Search for the cell housing the specified text and yield its [x, y] center coordinate. 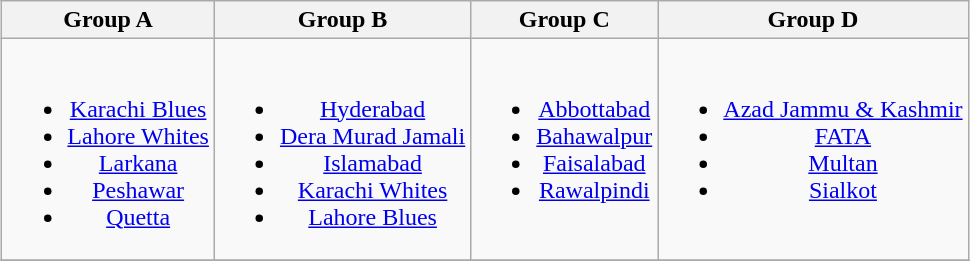
Group A [108, 20]
Group B [342, 20]
HyderabadDera Murad JamaliIslamabadKarachi WhitesLahore Blues [342, 150]
Group C [564, 20]
Karachi BluesLahore WhitesLarkanaPeshawarQuetta [108, 150]
Group D [813, 20]
AbbottabadBahawalpurFaisalabadRawalpindi [564, 150]
Azad Jammu & KashmirFATAMultanSialkot [813, 150]
